Detect which cell encompasses the target text, then output its [X, Y] center coordinate. 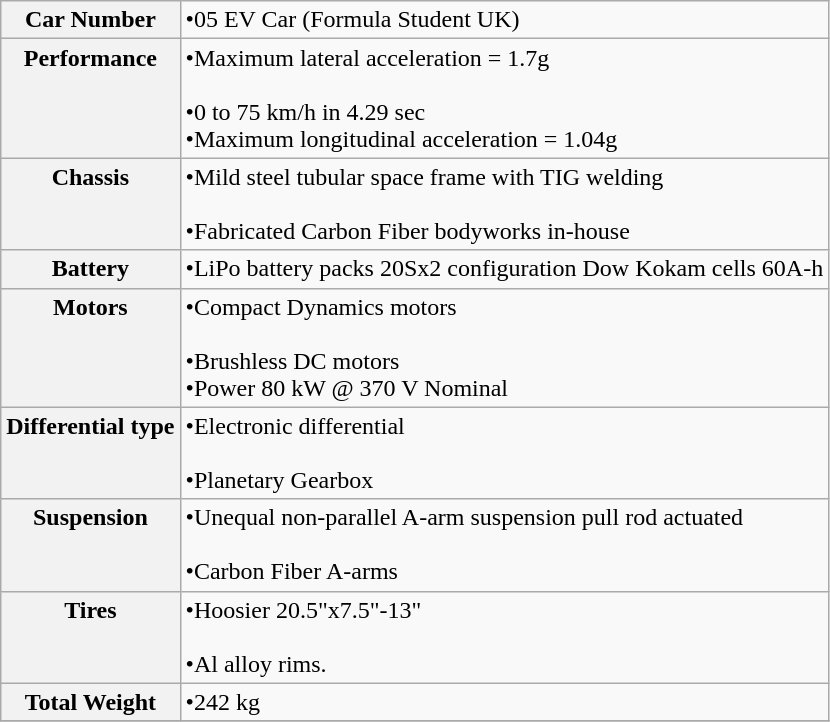
Battery [90, 269]
•Hoosier 20.5"x7.5"-13"•Al alloy rims. [504, 637]
•242 kg [504, 702]
Motors [90, 348]
Car Number [90, 20]
Tires [90, 637]
•Mild steel tubular space frame with TIG welding •Fabricated Carbon Fiber bodyworks in-house [504, 204]
•Electronic differential•Planetary Gearbox [504, 453]
Suspension [90, 545]
•LiPo battery packs 20Sx2 configuration Dow Kokam cells 60A-h [504, 269]
Performance [90, 98]
Differential type [90, 453]
•Maximum lateral acceleration = 1.7g •0 to 75 km/h in 4.29 sec •Maximum longitudinal acceleration = 1.04g [504, 98]
Chassis [90, 204]
•Compact Dynamics motors•Brushless DC motors •Power 80 kW @ 370 V Nominal [504, 348]
Total Weight [90, 702]
•Unequal non-parallel A-arm suspension pull rod actuated•Carbon Fiber A-arms [504, 545]
•05 EV Car (Formula Student UK) [504, 20]
